Identify which cell holds the provided text, then report its [X, Y] central coordinate. 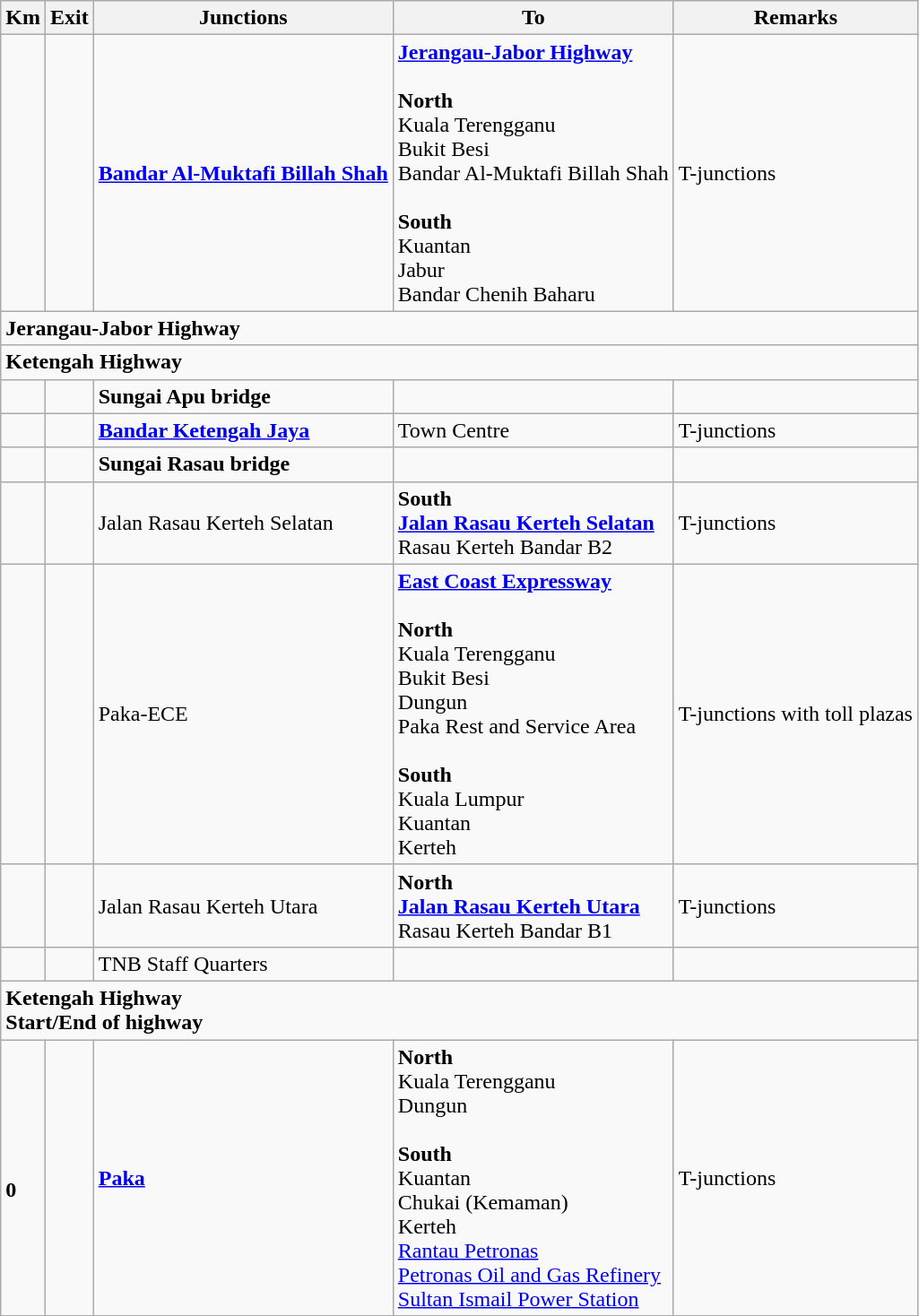
Remarks [795, 18]
0 [23, 1178]
Ketengah HighwayStart/End of highway [459, 1009]
South Jalan Rasau Kerteh SelatanRasau Kerteh Bandar B2 [533, 523]
Bandar Al-Muktafi Billah Shah [243, 173]
Jerangau-Jabor Highway [459, 328]
Km [23, 18]
North Jalan Rasau Kerteh UtaraRasau Kerteh Bandar B1 [533, 905]
North Kuala Terengganu DungunSouth Kuantan Chukai (Kemaman) Kerteh Rantau PetronasPetronas Oil and Gas RefinerySultan Ismail Power Station [533, 1178]
Paka-ECE [243, 714]
Sungai Rasau bridge [243, 464]
Ketengah Highway [459, 362]
Jalan Rasau Kerteh Utara [243, 905]
T-junctions with toll plazas [795, 714]
Bandar Ketengah Jaya [243, 430]
Exit [69, 18]
Town Centre [533, 430]
Sungai Apu bridge [243, 396]
Jerangau-Jabor HighwayNorth Kuala Terengganu Bukit Besi Bandar Al-Muktafi Billah ShahSouth Kuantan Jabur Bandar Chenih Baharu [533, 173]
Junctions [243, 18]
TNB Staff Quarters [243, 964]
Jalan Rasau Kerteh Selatan [243, 523]
East Coast ExpresswayNorthKuala TerengganuBukit BesiDungun Paka Rest and Service AreaSouthKuala LumpurKuantanKerteh [533, 714]
To [533, 18]
Paka [243, 1178]
